From the cell containing the given text, extract its center point as [x, y] coordinate. 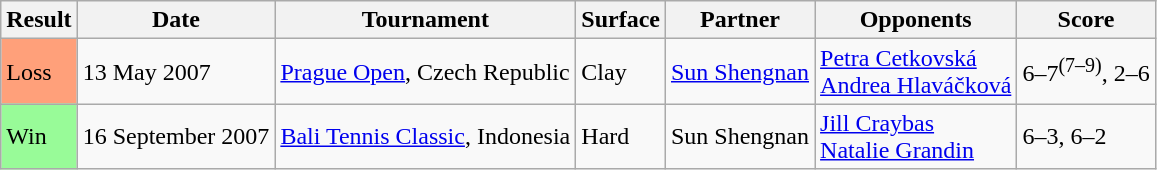
Result [39, 20]
Date [176, 20]
Jill Craybas Natalie Grandin [916, 136]
Hard [621, 136]
Petra Cetkovská Andrea Hlaváčková [916, 72]
Opponents [916, 20]
Clay [621, 72]
Bali Tennis Classic, Indonesia [426, 136]
Win [39, 136]
6–7(7–9), 2–6 [1086, 72]
Score [1086, 20]
Surface [621, 20]
6–3, 6–2 [1086, 136]
13 May 2007 [176, 72]
Prague Open, Czech Republic [426, 72]
16 September 2007 [176, 136]
Loss [39, 72]
Partner [740, 20]
Tournament [426, 20]
